Pinpoint the cell where the given text exists, returning its (x, y) midpoint coordinate. 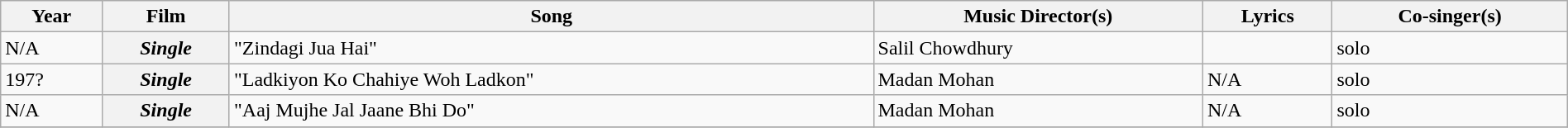
197? (51, 79)
Music Director(s) (1039, 17)
"Zindagi Jua Hai" (551, 48)
"Aaj Mujhe Jal Jaane Bhi Do" (551, 111)
Co-singer(s) (1450, 17)
Year (51, 17)
Film (166, 17)
"Ladkiyon Ko Chahiye Woh Ladkon" (551, 79)
Salil Chowdhury (1039, 48)
Song (551, 17)
Lyrics (1268, 17)
